Search for the cell housing the specified text and yield its [x, y] center coordinate. 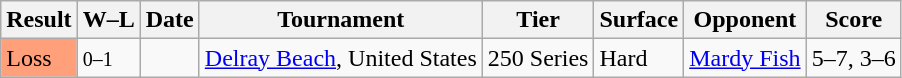
Score [854, 20]
Loss [39, 58]
Delray Beach, United States [340, 58]
Tier [538, 20]
W–L [108, 20]
Surface [639, 20]
0–1 [108, 58]
250 Series [538, 58]
Tournament [340, 20]
Result [39, 20]
5–7, 3–6 [854, 58]
Hard [639, 58]
Opponent [745, 20]
Mardy Fish [745, 58]
Date [170, 20]
